Output the (x, y) coordinate of the center of the cell containing the given text.  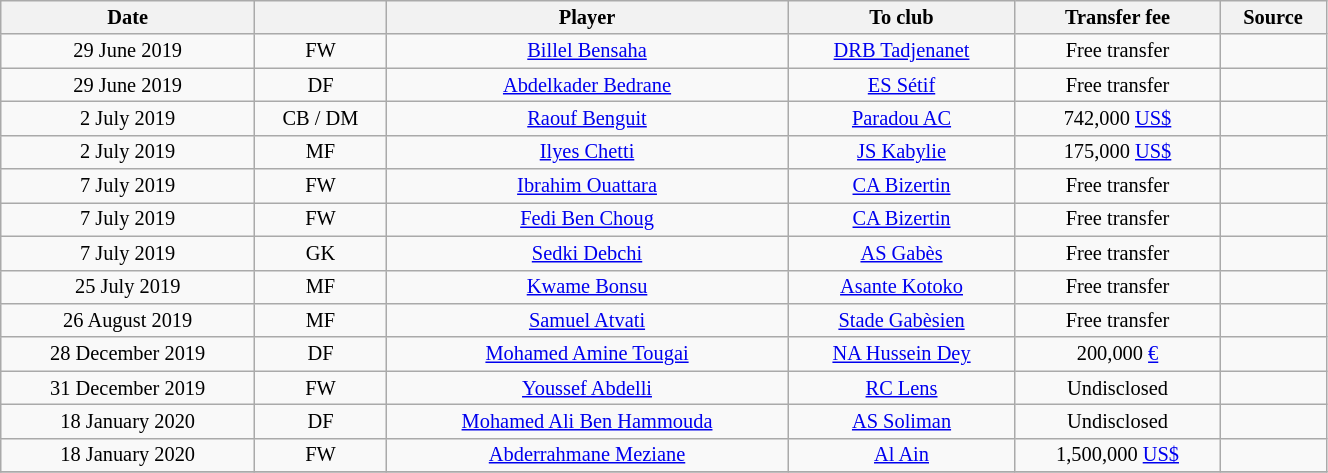
Player (586, 17)
Fedi Ben Choug (586, 219)
To club (902, 17)
26 August 2019 (128, 320)
200,000 € (1117, 354)
JS Kabylie (902, 152)
CB / DM (321, 118)
ES Sétif (902, 85)
Transfer fee (1117, 17)
Source (1274, 17)
25 July 2019 (128, 287)
Date (128, 17)
AS Gabès (902, 253)
1,500,000 US$ (1117, 455)
Billel Bensaha (586, 51)
DRB Tadjenanet (902, 51)
Mohamed Ali Ben Hammouda (586, 421)
Raouf Benguit (586, 118)
Abderrahmane Meziane (586, 455)
GK (321, 253)
Youssef Abdelli (586, 388)
28 December 2019 (128, 354)
AS Soliman (902, 421)
Mohamed Amine Tougai (586, 354)
Abdelkader Bedrane (586, 85)
31 December 2019 (128, 388)
Ibrahim Ouattara (586, 186)
175,000 US$ (1117, 152)
Ilyes Chetti (586, 152)
Samuel Atvati (586, 320)
Stade Gabèsien (902, 320)
Paradou AC (902, 118)
Sedki Debchi (586, 253)
NA Hussein Dey (902, 354)
Asante Kotoko (902, 287)
742,000 US$ (1117, 118)
Kwame Bonsu (586, 287)
RC Lens (902, 388)
Al Ain (902, 455)
